Search for the cell housing the specified text and yield its (x, y) center coordinate. 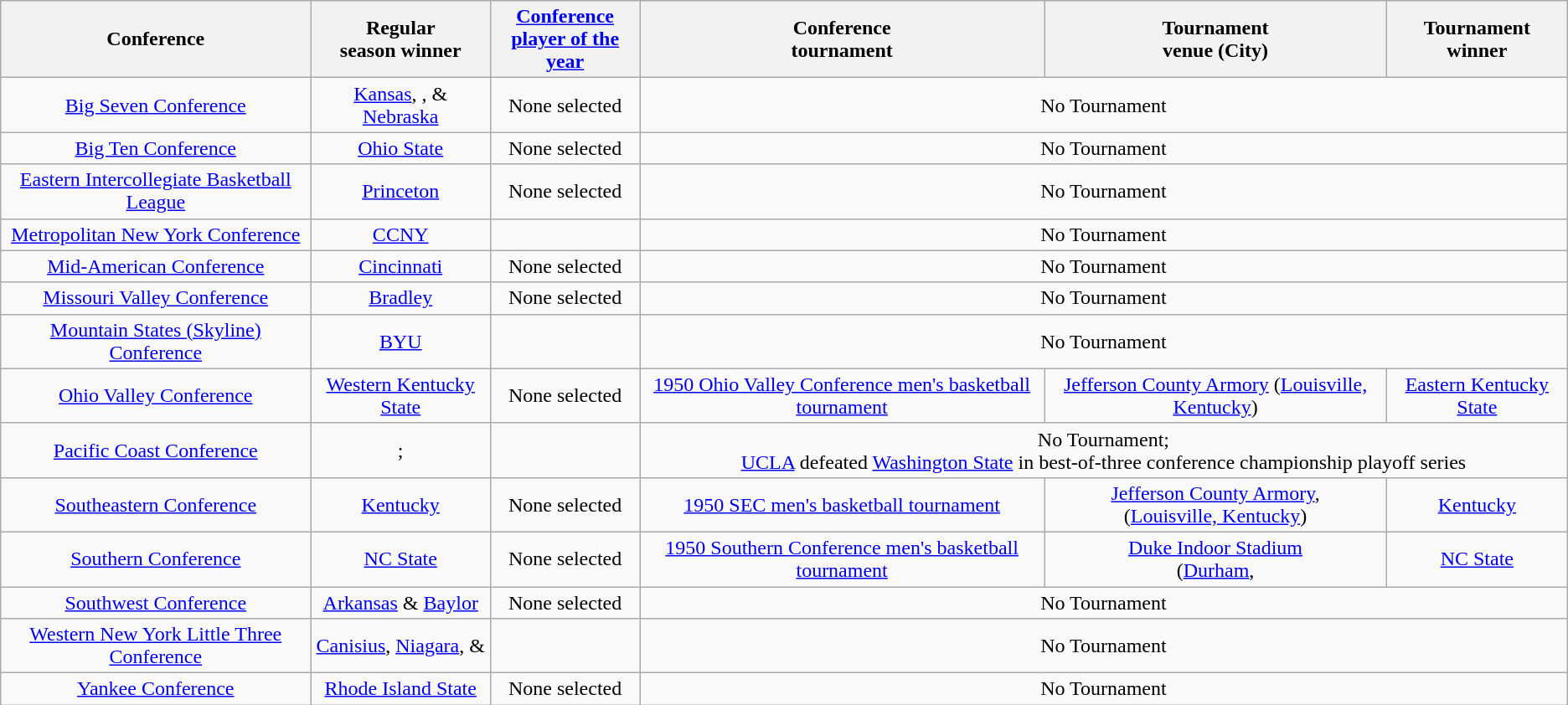
Southeastern Conference (156, 504)
Ohio Valley Conference (156, 395)
Rhode Island State (400, 689)
Conference player of the year (565, 39)
Regular season winner (400, 39)
; (400, 450)
Big Ten Conference (156, 148)
Bradley (400, 298)
Big Seven Conference (156, 105)
Princeton (400, 191)
Pacific Coast Conference (156, 450)
Cincinnati (400, 266)
Tournament winner (1477, 39)
Tournament venue (City) (1216, 39)
Eastern Kentucky State (1477, 395)
Mountain States (Skyline) Conference (156, 342)
Metropolitan New York Conference (156, 234)
Missouri Valley Conference (156, 298)
Yankee Conference (156, 689)
Canisius, Niagara, & (400, 646)
Southwest Conference (156, 602)
Arkansas & Baylor (400, 602)
Eastern Intercollegiate Basketball League (156, 191)
Ohio State (400, 148)
Southern Conference (156, 559)
Jefferson County Armory (Louisville, Kentucky) (1216, 395)
CCNY (400, 234)
Western New York Little Three Conference (156, 646)
1950 Southern Conference men's basketball tournament (843, 559)
1950 Ohio Valley Conference men's basketball tournament (843, 395)
1950 SEC men's basketball tournament (843, 504)
Conference (156, 39)
BYU (400, 342)
Conference tournament (843, 39)
No Tournament;UCLA defeated Washington State in best-of-three conference championship playoff series (1104, 450)
Mid-American Conference (156, 266)
Duke Indoor Stadium(Durham, (1216, 559)
Western Kentucky State (400, 395)
Kansas, , & Nebraska (400, 105)
Jefferson County Armory,(Louisville, Kentucky) (1216, 504)
